Return [x, y] of the center of cell containing provided text 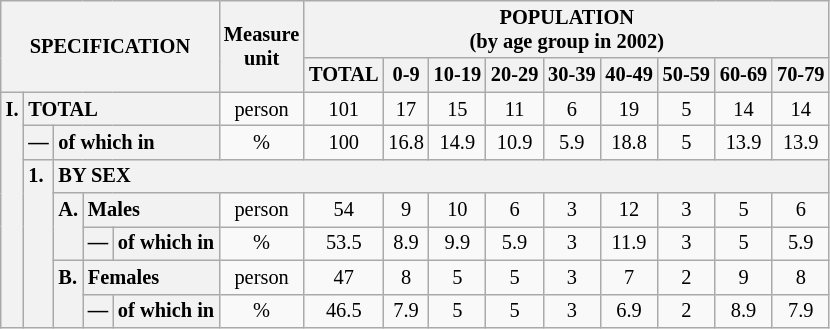
POPULATION (by age group in 2002) [566, 29]
1. [38, 243]
11.9 [628, 243]
40-49 [628, 75]
0-9 [406, 75]
17 [406, 109]
10.9 [514, 142]
19 [628, 109]
12 [628, 210]
15 [458, 109]
16.8 [406, 142]
100 [344, 142]
Females [151, 277]
10 [458, 210]
10-19 [458, 75]
6.9 [628, 311]
14.9 [458, 142]
30-39 [572, 75]
60-69 [744, 75]
7 [628, 277]
70-79 [800, 75]
101 [344, 109]
20-29 [514, 75]
A. [68, 226]
54 [344, 210]
50-59 [686, 75]
53.5 [344, 243]
Measure unit [262, 46]
SPECIFICATION [110, 46]
46.5 [344, 311]
11 [514, 109]
I. [12, 210]
Males [151, 210]
47 [344, 277]
9.9 [458, 243]
B. [68, 294]
BY SEX [442, 176]
18.8 [628, 142]
